Detect which cell encompasses the target text, then output its [x, y] center coordinate. 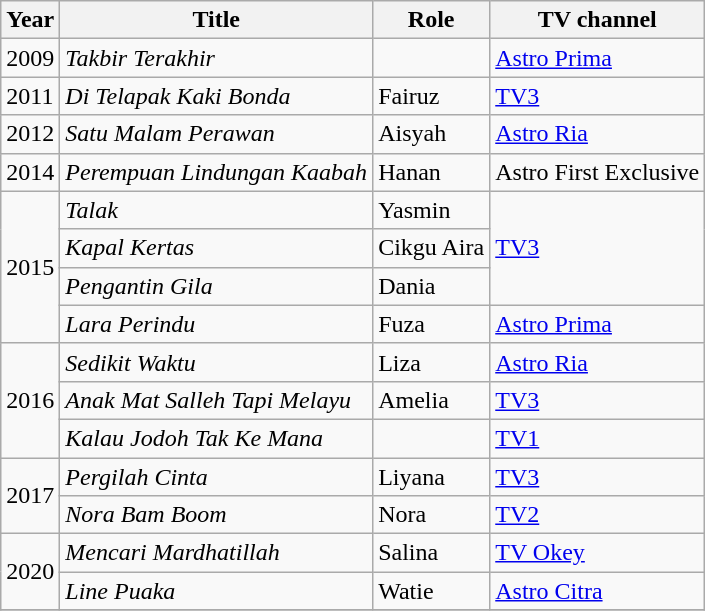
Liyana [432, 477]
Sedikit Waktu [216, 362]
2011 [30, 96]
Hanan [432, 172]
2020 [30, 572]
Yasmin [432, 210]
Fairuz [432, 96]
Mencari Mardhatillah [216, 553]
Astro Citra [598, 591]
TV Okey [598, 553]
Year [30, 20]
Di Telapak Kaki Bonda [216, 96]
Aisyah [432, 134]
Cikgu Aira [432, 248]
Talak [216, 210]
Line Puaka [216, 591]
Kapal Kertas [216, 248]
2016 [30, 400]
Role [432, 20]
2009 [30, 58]
Anak Mat Salleh Tapi Melayu [216, 400]
2014 [30, 172]
Title [216, 20]
2012 [30, 134]
2017 [30, 496]
Nora Bam Boom [216, 515]
Takbir Terakhir [216, 58]
TV1 [598, 438]
Astro First Exclusive [598, 172]
Perempuan Lindungan Kaabah [216, 172]
Dania [432, 286]
Pergilah Cinta [216, 477]
Fuza [432, 324]
Liza [432, 362]
Satu Malam Perawan [216, 134]
TV2 [598, 515]
Salina [432, 553]
Kalau Jodoh Tak Ke Mana [216, 438]
Watie [432, 591]
TV channel [598, 20]
Nora [432, 515]
2015 [30, 267]
Amelia [432, 400]
Lara Perindu [216, 324]
Pengantin Gila [216, 286]
